Search for the cell housing the specified text and yield its [x, y] center coordinate. 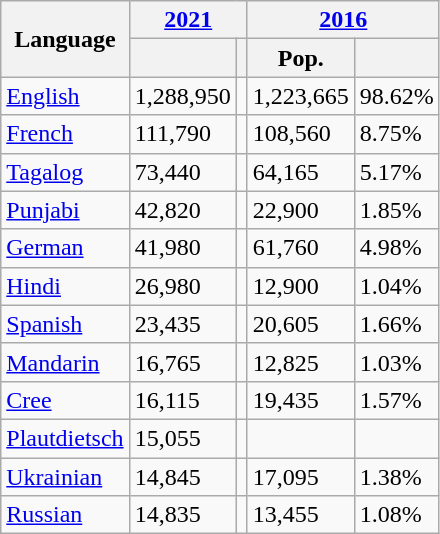
4.98% [396, 248]
Punjabi [65, 210]
Tagalog [65, 172]
13,455 [300, 515]
22,900 [300, 210]
Mandarin [65, 362]
23,435 [182, 324]
14,835 [182, 515]
12,825 [300, 362]
Ukrainian [65, 477]
111,790 [182, 134]
1.66% [396, 324]
Hindi [65, 286]
1.85% [396, 210]
1.08% [396, 515]
64,165 [300, 172]
Pop. [300, 58]
Cree [65, 400]
German [65, 248]
Russian [65, 515]
1.04% [396, 286]
98.62% [396, 96]
8.75% [396, 134]
15,055 [182, 438]
French [65, 134]
1.57% [396, 400]
2021 [188, 20]
61,760 [300, 248]
108,560 [300, 134]
42,820 [182, 210]
Plautdietsch [65, 438]
16,115 [182, 400]
19,435 [300, 400]
73,440 [182, 172]
English [65, 96]
Spanish [65, 324]
17,095 [300, 477]
41,980 [182, 248]
1.03% [396, 362]
5.17% [396, 172]
20,605 [300, 324]
16,765 [182, 362]
12,900 [300, 286]
1,223,665 [300, 96]
1,288,950 [182, 96]
2016 [343, 20]
1.38% [396, 477]
Language [65, 39]
14,845 [182, 477]
26,980 [182, 286]
